Find where the given text appears and provide that cell's center as [X, Y] coordinate. 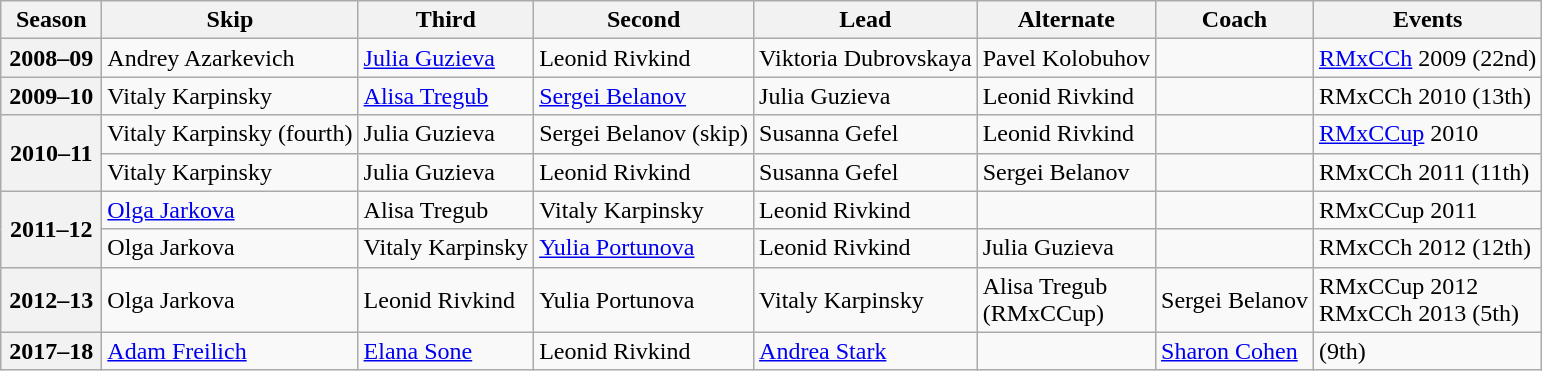
Second [644, 20]
RMxCCup 2010 [1427, 134]
Sergei Belanov (skip) [644, 134]
2010–11 [52, 153]
RMxCCh 2009 (22nd) [1427, 58]
Andrey Azarkevich [230, 58]
Pavel Kolobuhov [1066, 58]
RMxCCh 2011 (11th) [1427, 172]
Vitaly Karpinsky (fourth) [230, 134]
Season [52, 20]
RMxCCup 2012 RMxCCh 2013 (5th) [1427, 300]
Coach [1235, 20]
Adam Freilich [230, 351]
RMxCCh 2012 (12th) [1427, 248]
(9th) [1427, 351]
Lead [866, 20]
Events [1427, 20]
2008–09 [52, 58]
2011–12 [52, 229]
Alternate [1066, 20]
Third [446, 20]
2017–18 [52, 351]
Skip [230, 20]
RMxCCh 2010 (13th) [1427, 96]
Andrea Stark [866, 351]
Elana Sone [446, 351]
Viktoria Dubrovskaya [866, 58]
2009–10 [52, 96]
2012–13 [52, 300]
RMxCCup 2011 [1427, 210]
Alisa Tregub(RMxCCup) [1066, 300]
Sharon Cohen [1235, 351]
